Locate the cell with the specified text and output its (x, y) center coordinate. 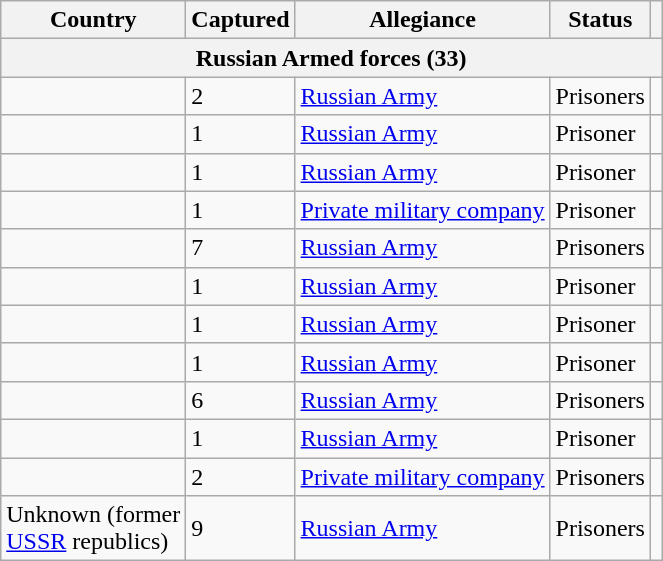
Country (94, 20)
9 (240, 528)
Captured (240, 20)
Allegiance (422, 20)
6 (240, 400)
Unknown (formerUSSR republics) (94, 528)
Status (600, 20)
Russian Armed forces (33) (332, 58)
7 (240, 248)
